Return the (X, Y) coordinate for the center point of the cell that contains the specified text.  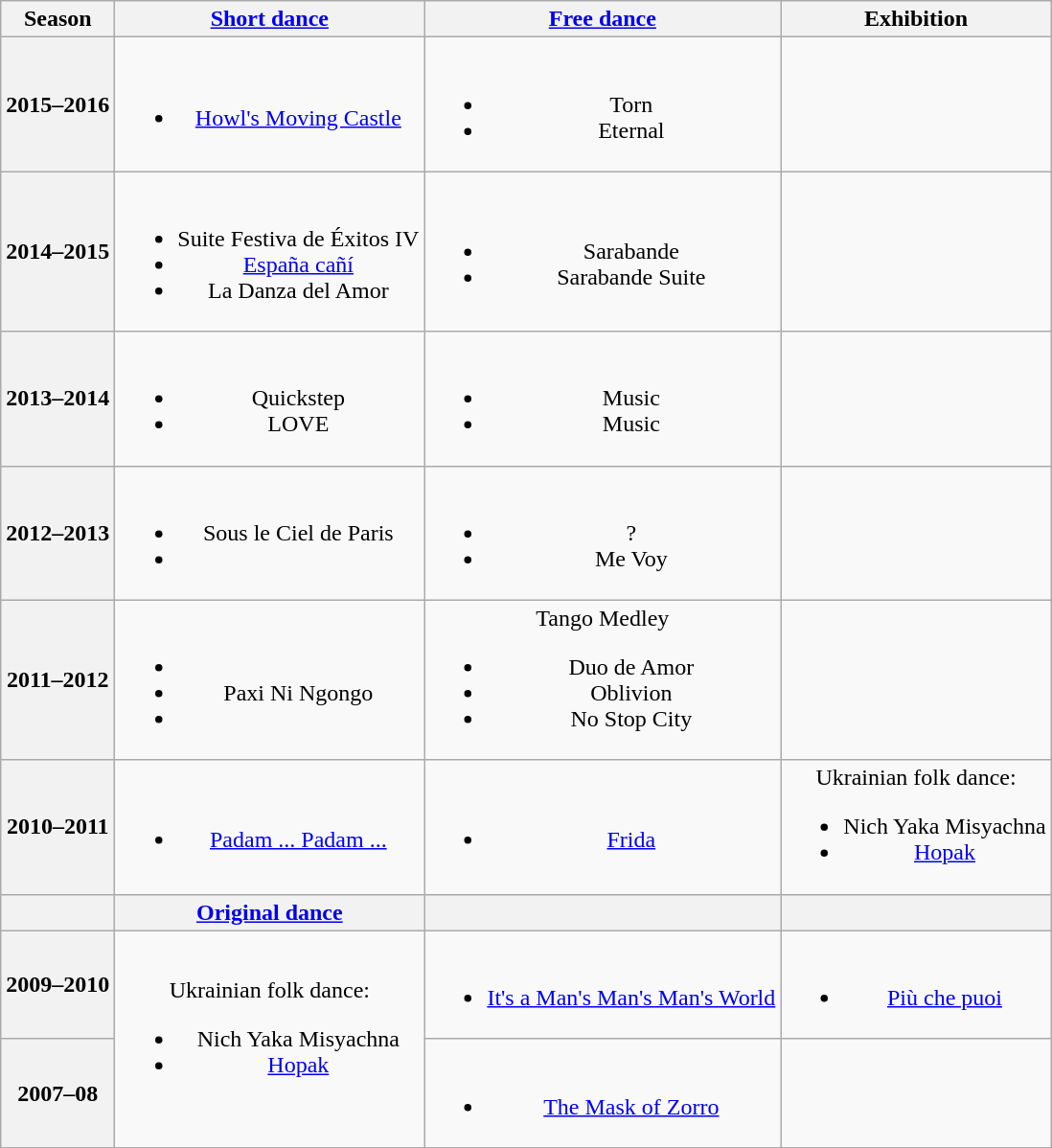
?Me Voy (603, 533)
Padam ... Padam ... (270, 827)
2011–2012 (57, 680)
2015–2016 (57, 104)
2013–2014 (57, 399)
The Mask of Zorro (603, 1092)
It's a Man's Man's Man's World (603, 985)
2014–2015 (57, 251)
Howl's Moving Castle (270, 104)
2012–2013 (57, 533)
Original dance (270, 912)
Season (57, 19)
Tango MedleyDuo de Amor Oblivion No Stop City (603, 680)
2010–2011 (57, 827)
Frida (603, 827)
Quickstep LOVE (270, 399)
Paxi Ni Ngongo (270, 680)
Short dance (270, 19)
Sous le Ciel de Paris (270, 533)
Più che puoi (916, 985)
Sarabande Sarabande Suite (603, 251)
Suite Festiva de Éxitos IV España cañí La Danza del Amor (270, 251)
Exhibition (916, 19)
Music Music (603, 399)
Torn Eternal (603, 104)
2009–2010 (57, 985)
2007–08 (57, 1092)
Free dance (603, 19)
